Pinpoint the cell where the given text exists, returning its [X, Y] midpoint coordinate. 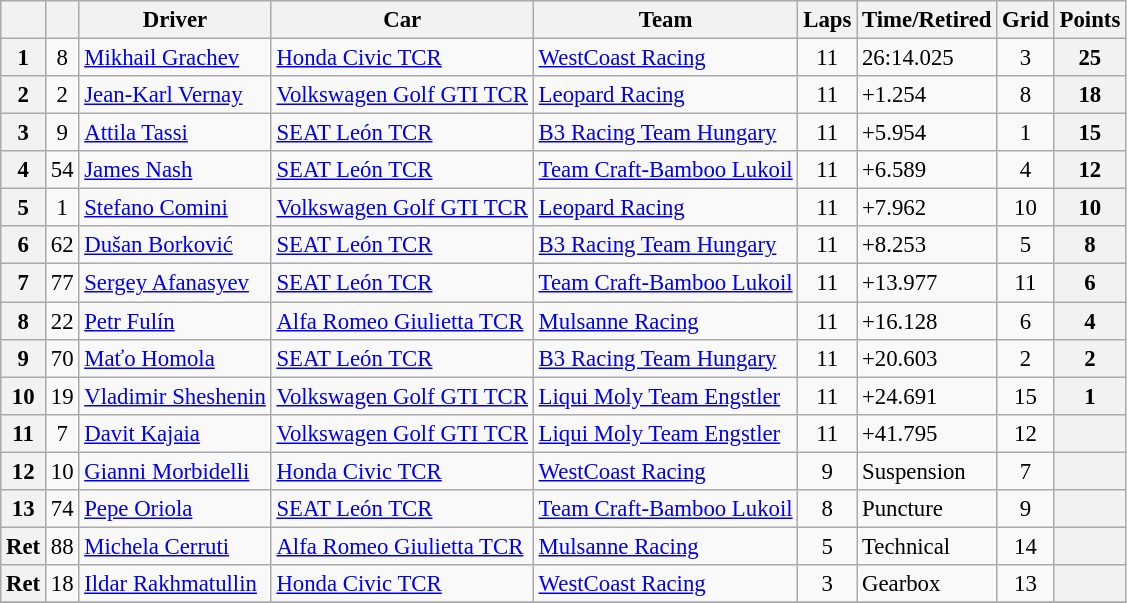
Team [666, 20]
Grid [1026, 20]
Maťo Homola [175, 358]
70 [62, 358]
Puncture [927, 509]
+1.254 [927, 95]
77 [62, 283]
+24.691 [927, 396]
19 [62, 396]
Technical [927, 546]
Ildar Rakhmatullin [175, 584]
Gianni Morbidelli [175, 471]
Time/Retired [927, 20]
Laps [828, 20]
+16.128 [927, 321]
Attila Tassi [175, 133]
Davit Kajaia [175, 433]
26:14.025 [927, 58]
Michela Cerruti [175, 546]
Mikhail Grachev [175, 58]
James Nash [175, 170]
Jean-Karl Vernay [175, 95]
88 [62, 546]
+6.589 [927, 170]
Dušan Borković [175, 245]
Car [402, 20]
62 [62, 245]
74 [62, 509]
Points [1090, 20]
14 [1026, 546]
22 [62, 321]
+41.795 [927, 433]
54 [62, 170]
Vladimir Sheshenin [175, 396]
+7.962 [927, 208]
Petr Fulín [175, 321]
+13.977 [927, 283]
Gearbox [927, 584]
Pepe Oriola [175, 509]
+8.253 [927, 245]
+20.603 [927, 358]
Stefano Comini [175, 208]
Driver [175, 20]
Suspension [927, 471]
25 [1090, 58]
+5.954 [927, 133]
Sergey Afanasyev [175, 283]
